Capture the cell that displays the provided text and extract its [x, y] central coordinate. 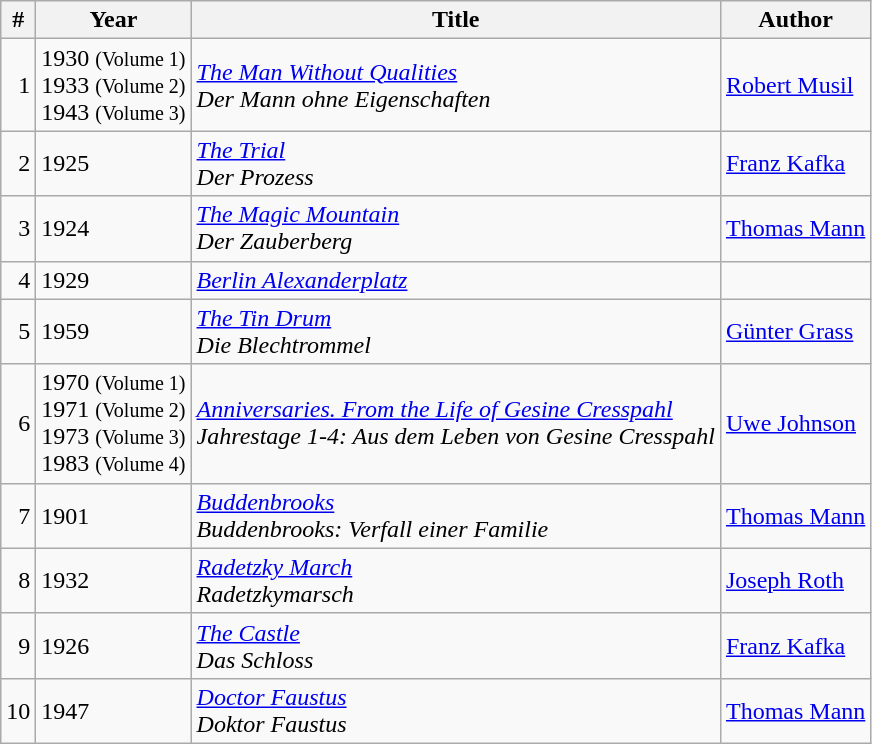
The Tin DrumDie Blechtrommel [456, 332]
Günter Grass [795, 332]
10 [18, 710]
1970 (Volume 1)1971 (Volume 2)1973 (Volume 3)1983 (Volume 4) [114, 424]
Anniversaries. From the Life of Gesine CresspahlJahrestage 1-4: Aus dem Leben von Gesine Cresspahl [456, 424]
1926 [114, 646]
6 [18, 424]
1924 [114, 228]
The CastleDas Schloss [456, 646]
8 [18, 580]
Radetzky MarchRadetzkymarsch [456, 580]
1947 [114, 710]
The TrialDer Prozess [456, 164]
1 [18, 85]
# [18, 20]
Author [795, 20]
The Man Without QualitiesDer Mann ohne Eigenschaften [456, 85]
Berlin Alexanderplatz [456, 280]
5 [18, 332]
Uwe Johnson [795, 424]
Title [456, 20]
2 [18, 164]
Year [114, 20]
1930 (Volume 1)1933 (Volume 2)1943 (Volume 3) [114, 85]
Joseph Roth [795, 580]
The Magic MountainDer Zauberberg [456, 228]
9 [18, 646]
BuddenbrooksBuddenbrooks: Verfall einer Familie [456, 516]
Doctor FaustusDoktor Faustus [456, 710]
3 [18, 228]
4 [18, 280]
Robert Musil [795, 85]
1901 [114, 516]
1925 [114, 164]
7 [18, 516]
1959 [114, 332]
1929 [114, 280]
1932 [114, 580]
